Scan for the cell matching the given text and deliver its [X, Y] coordinate at center. 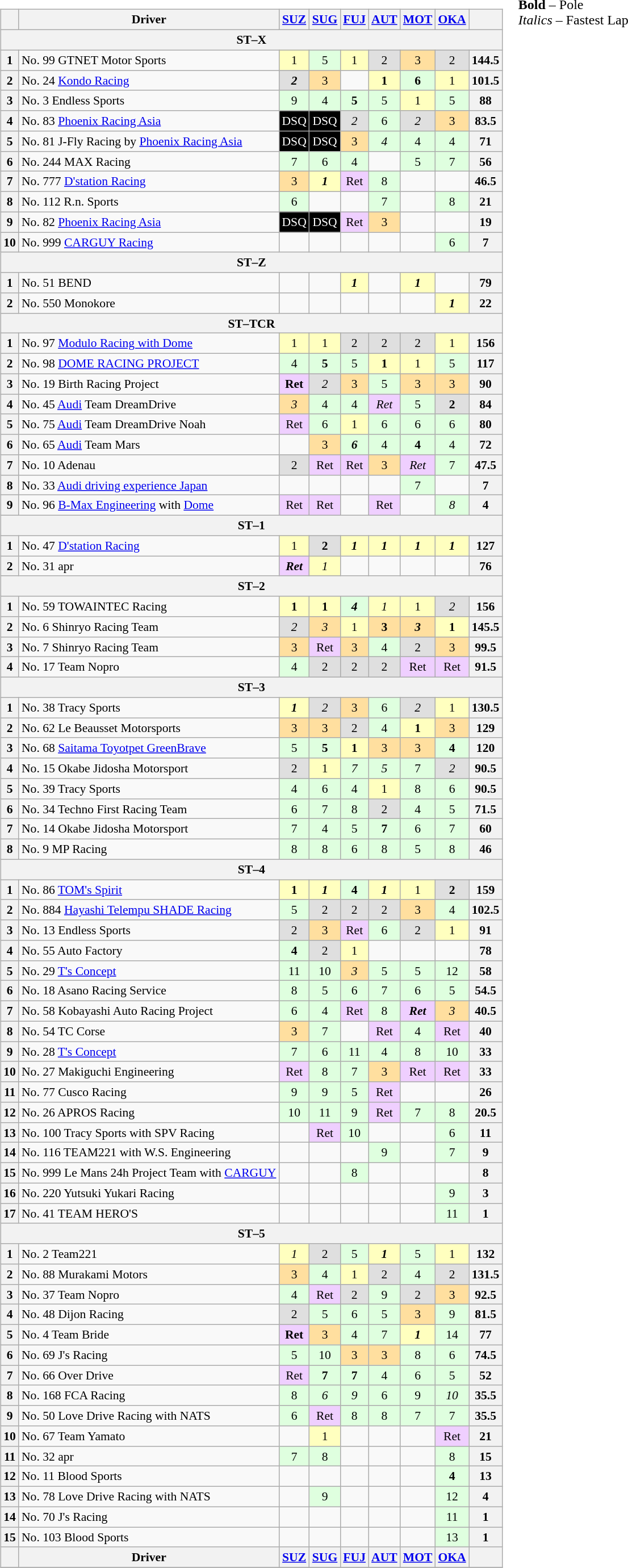
130.5 [486, 708]
77 [486, 1335]
71.5 [486, 809]
No. 32 apr [149, 1456]
16 [10, 1193]
No. 31 apr [149, 566]
No. 65 Audi Team Mars [149, 445]
No. 83 Phoenix Racing Asia [149, 121]
No. 99 GTNET Motor Sports [149, 60]
101.5 [486, 81]
60 [486, 829]
No. 11 Blood Sports [149, 1477]
No. 19 Birth Racing Project [149, 384]
ST–4 [251, 869]
No. 18 Asano Racing Service [149, 991]
No. 26 APROS Racing [149, 1113]
78 [486, 951]
145.5 [486, 627]
No. 45 Audi Team DreamDrive [149, 404]
No. 55 Auto Factory [149, 951]
26 [486, 1092]
56 [486, 161]
No. 15 Okabe Jidosha Motorsport [149, 768]
No. 47 D'station Racing [149, 546]
No. 62 Le Beausset Motorsports [149, 728]
129 [486, 728]
54.5 [486, 991]
40 [486, 1031]
47.5 [486, 465]
No. 51 BEND [149, 283]
127 [486, 546]
No. 88 Murakami Motors [149, 1274]
No. 3 Endless Sports [149, 101]
No. 103 Blood Sports [149, 1537]
No. 70 J's Racing [149, 1517]
17 [10, 1214]
No. 58 Kobayashi Auto Racing Project [149, 1011]
ST–X [251, 40]
76 [486, 566]
No. 9 MP Racing [149, 849]
No. 50 Love Drive Racing with NATS [149, 1416]
No. 24 Kondo Racing [149, 81]
No. 67 Team Yamato [149, 1436]
132 [486, 1254]
No. 244 MAX Racing [149, 161]
92.5 [486, 1294]
No. 69 J's Racing [149, 1355]
91 [486, 930]
No. 220 Yutsuki Yukari Racing [149, 1193]
No. 13 Endless Sports [149, 930]
131.5 [486, 1274]
79 [486, 283]
91.5 [486, 667]
No. 17 Team Nopro [149, 667]
83.5 [486, 121]
No. 34 Techno First Racing Team [149, 809]
40.5 [486, 1011]
No. 41 TEAM HERO'S [149, 1214]
84 [486, 404]
No. 33 Audi driving experience Japan [149, 485]
58 [486, 971]
No. 999 Le Mans 24h Project Team with CARGUY [149, 1173]
No. 86 TOM's Spirit [149, 890]
No. 550 Monokore [149, 303]
No. 77 Cusco Racing [149, 1092]
No. 27 Makiguchi Engineering [149, 1072]
No. 75 Audi Team DreamDrive Noah [149, 424]
80 [486, 424]
No. 10 Adenau [149, 465]
No. 2 Team221 [149, 1254]
ST–2 [251, 586]
No. 54 TC Corse [149, 1031]
No. 112 R.n. Sports [149, 202]
No. 66 Over Drive [149, 1375]
No. 98 DOME RACING PROJECT [149, 363]
19 [486, 222]
117 [486, 363]
74.5 [486, 1355]
No. 59 TOWAINTEC Racing [149, 607]
No. 82 Phoenix Racing Asia [149, 222]
No. 29 T's Concept [149, 971]
88 [486, 101]
No. 78 Love Drive Racing with NATS [149, 1496]
ST–1 [251, 525]
20.5 [486, 1113]
46.5 [486, 182]
No. 96 B-Max Engineering with Dome [149, 505]
ST–Z [251, 262]
ST–3 [251, 687]
No. 38 Tracy Sports [149, 708]
144.5 [486, 60]
159 [486, 890]
22 [486, 303]
No. 777 D'station Racing [149, 182]
99.5 [486, 647]
120 [486, 748]
81.5 [486, 1315]
No. 100 Tracy Sports with SPV Racing [149, 1132]
No. 884 Hayashi Telempu SHADE Racing [149, 910]
72 [486, 445]
No. 168 FCA Racing [149, 1395]
No. 81 J-Fly Racing by Phoenix Racing Asia [149, 141]
No. 28 T's Concept [149, 1052]
102.5 [486, 910]
No. 14 Okabe Jidosha Motorsport [149, 829]
No. 97 Modulo Racing with Dome [149, 344]
No. 68 Saitama Toyotpet GreenBrave [149, 748]
No. 37 Team Nopro [149, 1294]
90 [486, 384]
No. 116 TEAM221 with W.S. Engineering [149, 1153]
ST–5 [251, 1234]
52 [486, 1375]
No. 48 Dijon Racing [149, 1315]
71 [486, 141]
No. 4 Team Bride [149, 1335]
46 [486, 849]
ST–TCR [251, 323]
No. 6 Shinryo Racing Team [149, 627]
No. 7 Shinryo Racing Team [149, 647]
No. 39 Tracy Sports [149, 789]
No. 999 CARGUY Racing [149, 242]
